Capture the cell that displays the provided text and extract its [X, Y] central coordinate. 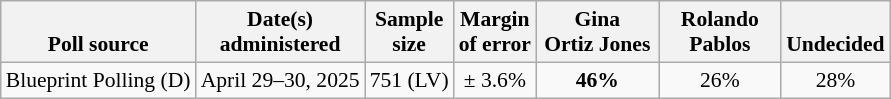
Samplesize [410, 32]
26% [720, 80]
April 29–30, 2025 [280, 80]
RolandoPablos [720, 32]
Date(s)administered [280, 32]
GinaOrtiz Jones [598, 32]
Marginof error [495, 32]
Blueprint Polling (D) [98, 80]
± 3.6% [495, 80]
Undecided [835, 32]
Poll source [98, 32]
28% [835, 80]
46% [598, 80]
751 (LV) [410, 80]
